Scan for the cell matching the given text and deliver its [X, Y] coordinate at center. 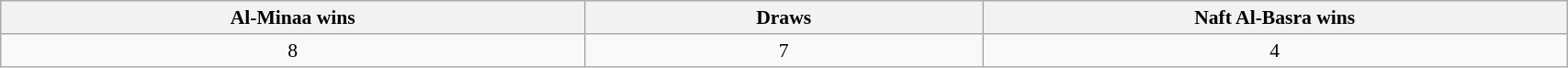
Draws [784, 17]
8 [293, 51]
4 [1275, 51]
7 [784, 51]
Al-Minaa wins [293, 17]
Naft Al-Basra wins [1275, 17]
